For the text-containing cell, return its midpoint in [X, Y] coordinate format. 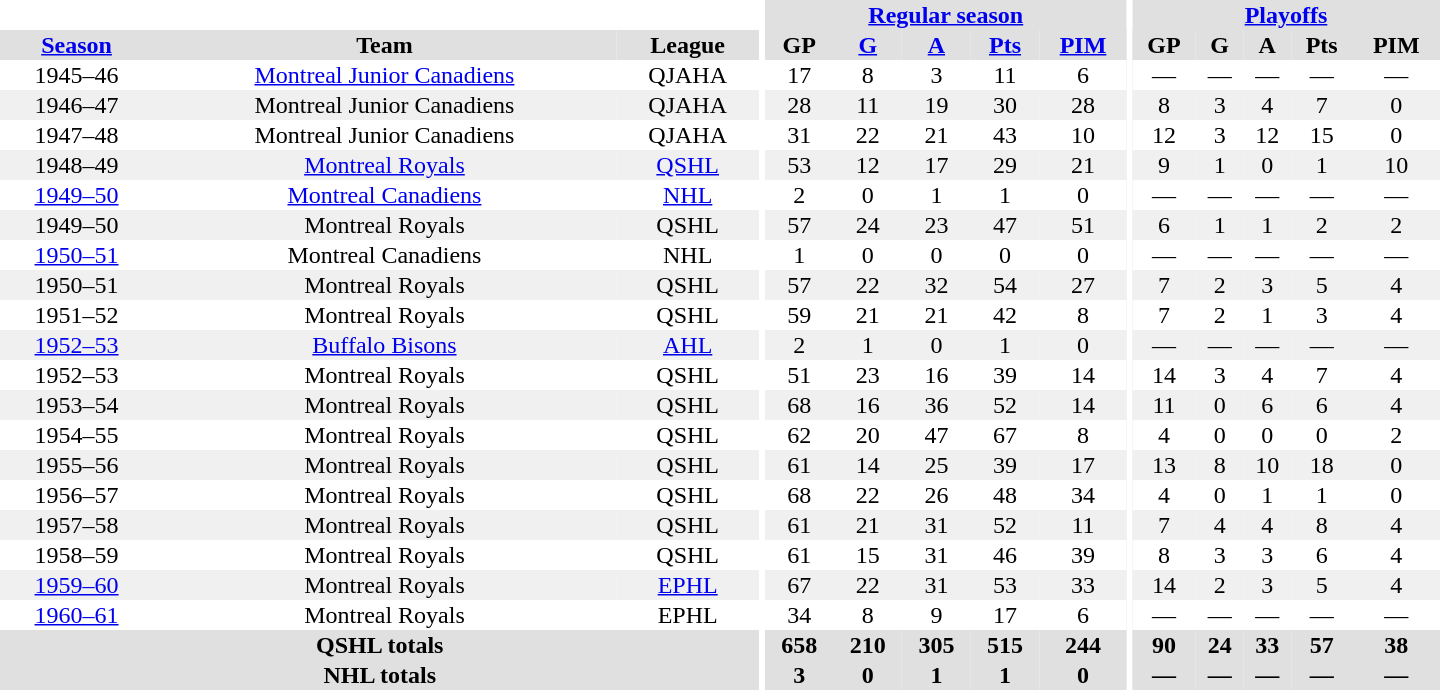
13 [1164, 465]
26 [936, 495]
210 [868, 645]
Team [384, 45]
QSHL totals [380, 645]
25 [936, 465]
46 [1006, 555]
244 [1082, 645]
27 [1082, 285]
43 [1006, 135]
54 [1006, 285]
90 [1164, 645]
32 [936, 285]
1958–59 [76, 555]
658 [800, 645]
Playoffs [1286, 15]
1959–60 [76, 585]
48 [1006, 495]
30 [1006, 105]
Season [76, 45]
1954–55 [76, 435]
19 [936, 105]
59 [800, 315]
1953–54 [76, 405]
1960–61 [76, 615]
1946–47 [76, 105]
1956–57 [76, 495]
20 [868, 435]
515 [1006, 645]
1955–56 [76, 465]
42 [1006, 315]
18 [1322, 465]
62 [800, 435]
1951–52 [76, 315]
1957–58 [76, 525]
38 [1396, 645]
AHL [688, 345]
1948–49 [76, 165]
1945–46 [76, 75]
36 [936, 405]
League [688, 45]
Regular season [946, 15]
29 [1006, 165]
1947–48 [76, 135]
Buffalo Bisons [384, 345]
305 [936, 645]
NHL totals [380, 675]
